For the text-containing cell, return its midpoint in [X, Y] coordinate format. 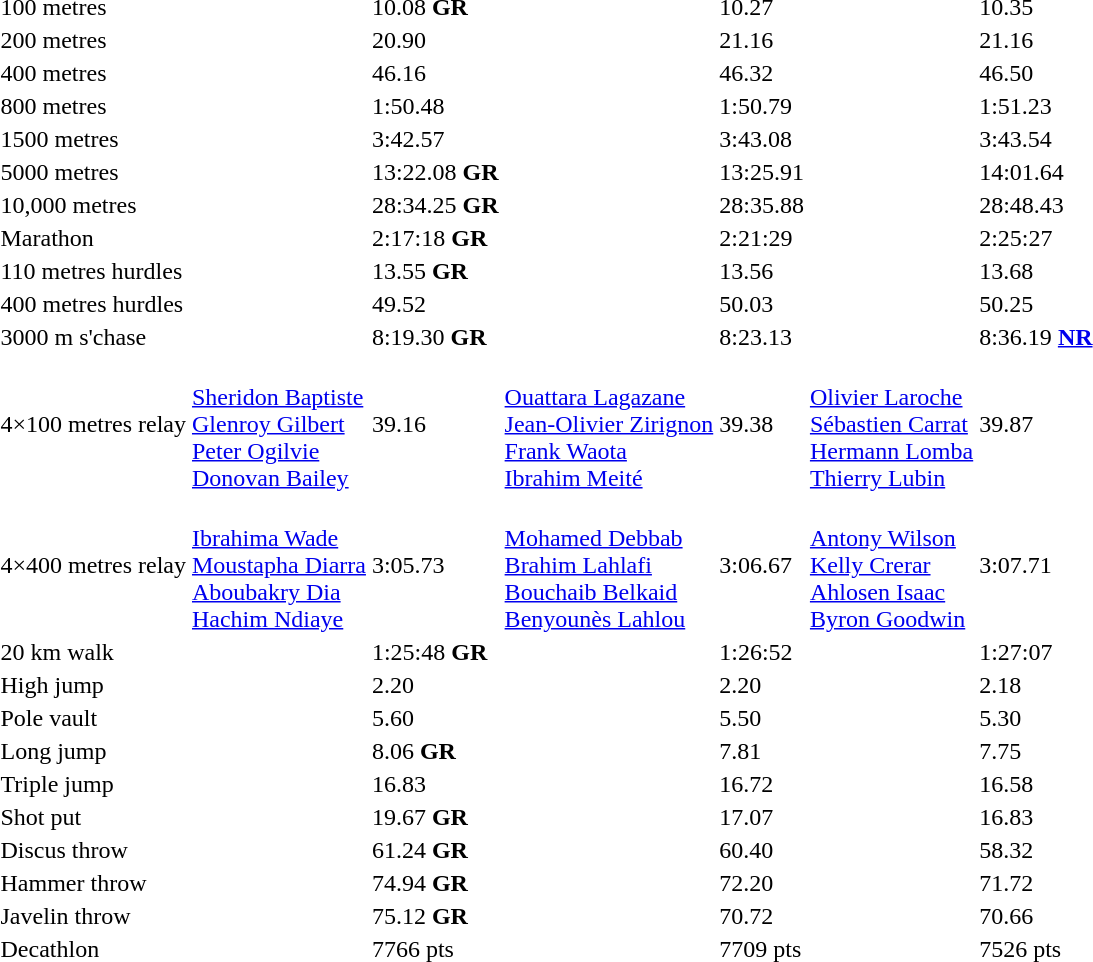
28:35.88 [762, 205]
39.16 [435, 424]
70.72 [762, 916]
8.06 GR [435, 751]
61.24 GR [435, 850]
5.50 [762, 718]
3:43.08 [762, 139]
46.16 [435, 73]
39.38 [762, 424]
Ouattara LagazaneJean-Olivier ZirignonFrank WaotaIbrahim Meité [609, 424]
1:50.79 [762, 106]
2:21:29 [762, 238]
28:34.25 GR [435, 205]
Ibrahima WadeMoustapha DiarraAboubakry DiaHachim Ndiaye [278, 565]
21.16 [762, 40]
46.32 [762, 73]
72.20 [762, 883]
75.12 GR [435, 916]
Antony WilsonKelly CrerarAhlosen IsaacByron Goodwin [891, 565]
1:26:52 [762, 652]
13:25.91 [762, 172]
19.67 GR [435, 817]
13:22.08 GR [435, 172]
7.81 [762, 751]
13.56 [762, 271]
3:42.57 [435, 139]
60.40 [762, 850]
2:17:18 GR [435, 238]
3:06.67 [762, 565]
5.60 [435, 718]
13.55 GR [435, 271]
8:23.13 [762, 337]
50.03 [762, 304]
Sheridon BaptisteGlenroy GilbertPeter OgilvieDonovan Bailey [278, 424]
Mohamed DebbabBrahim LahlafiBouchaib BelkaidBenyounès Lahlou [609, 565]
20.90 [435, 40]
49.52 [435, 304]
1:25:48 GR [435, 652]
Olivier LarocheSébastien CarratHermann LombaThierry Lubin [891, 424]
16.83 [435, 784]
8:19.30 GR [435, 337]
16.72 [762, 784]
74.94 GR [435, 883]
1:50.48 [435, 106]
3:05.73 [435, 565]
17.07 [762, 817]
